Determine the (x, y) coordinate at the center of the cell enclosing the given text.  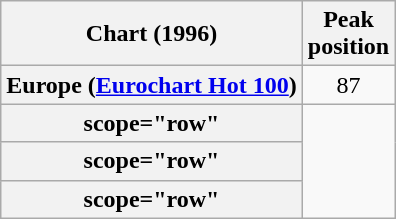
Peakposition (348, 34)
Europe (Eurochart Hot 100) (152, 85)
Chart (1996) (152, 34)
87 (348, 85)
